Capture the cell that displays the provided text and extract its (X, Y) central coordinate. 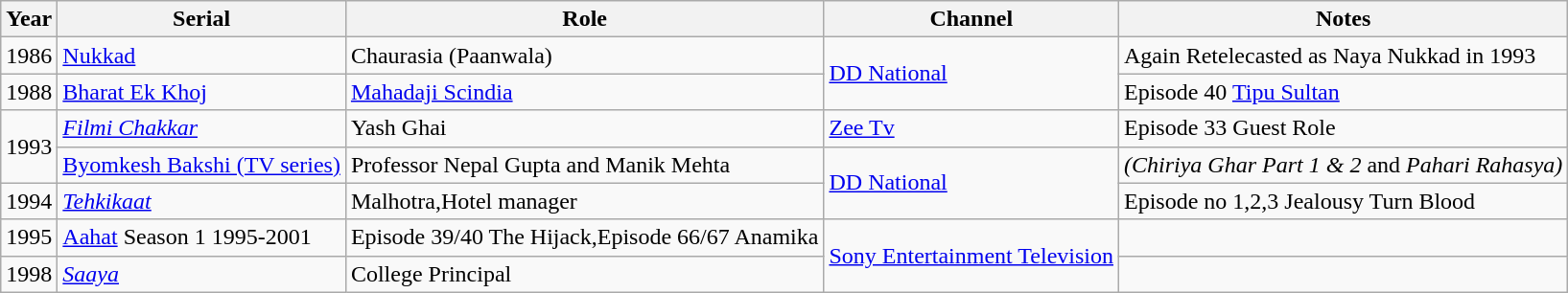
Chaurasia (Paanwala) (585, 56)
Yash Ghai (585, 128)
Episode no 1,2,3 Jealousy Turn Blood (1344, 201)
Saaya (201, 274)
1994 (29, 201)
1993 (29, 146)
Again Retelecasted as Naya Nukkad in 1993 (1344, 56)
1986 (29, 56)
Filmi Chakkar (201, 128)
1998 (29, 274)
Aahat Season 1 1995-2001 (201, 237)
Episode 39/40 The Hijack,Episode 66/67 Anamika (585, 237)
College Principal (585, 274)
Mahadaji Scindia (585, 92)
Channel (971, 19)
Episode 40 Tipu Sultan (1344, 92)
Year (29, 19)
Notes (1344, 19)
Professor Nepal Gupta and Manik Mehta (585, 165)
(Chiriya Ghar Part 1 & 2 and Pahari Rahasya) (1344, 165)
Nukkad (201, 56)
Bharat Ek Khoj (201, 92)
Zee Tv (971, 128)
1995 (29, 237)
1988 (29, 92)
Malhotra,Hotel manager (585, 201)
Tehkikaat (201, 201)
Role (585, 19)
Sony Entertainment Television (971, 256)
Byomkesh Bakshi (TV series) (201, 165)
Serial (201, 19)
Episode 33 Guest Role (1344, 128)
